Provide the (X, Y) coordinate of the cell's center where the given text is located.  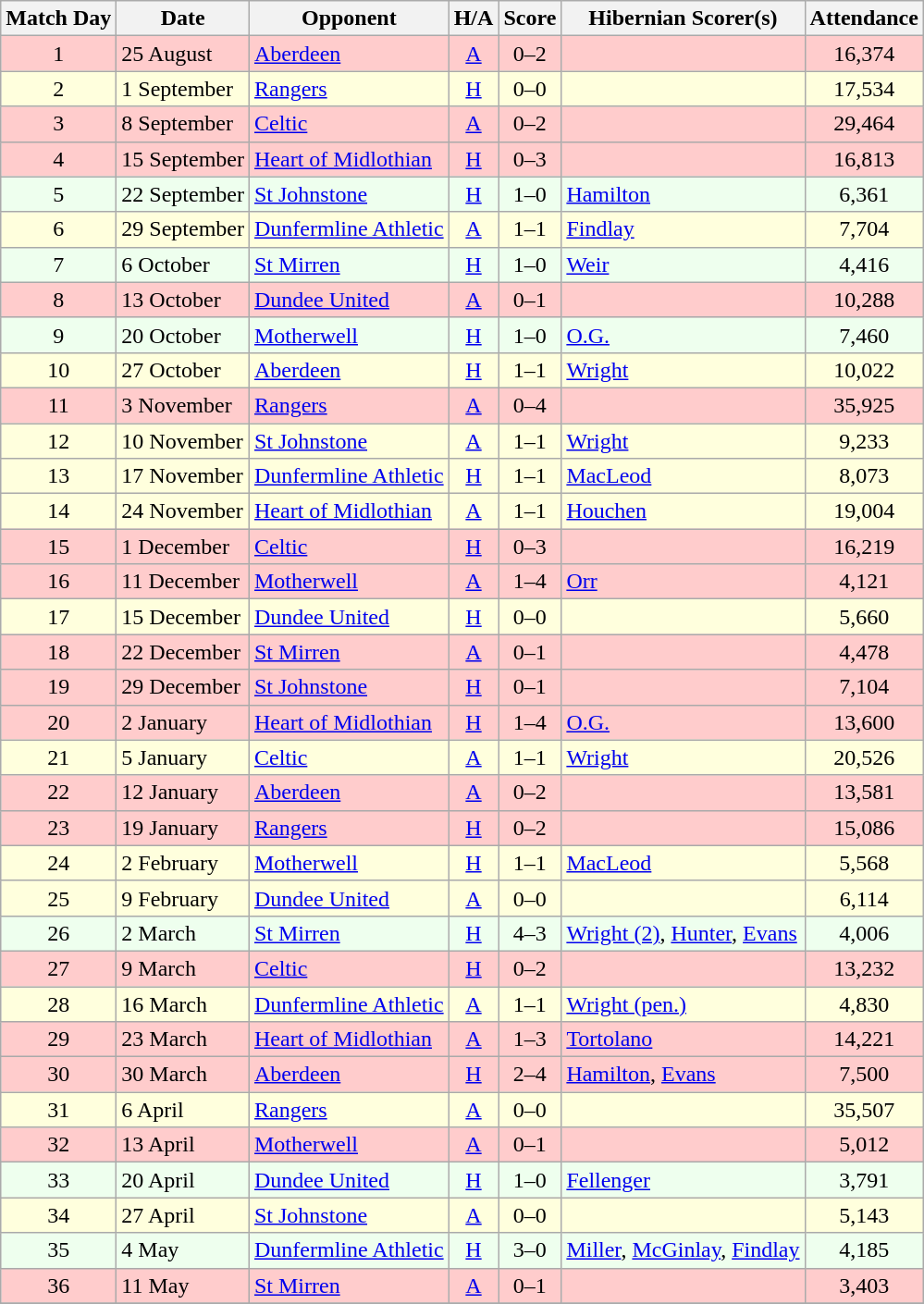
Findlay (683, 229)
10 (59, 370)
2–4 (530, 1075)
22 September (183, 194)
6 (59, 229)
34 (59, 1215)
7,500 (864, 1075)
Miller, McGinlay, Findlay (683, 1250)
4 May (183, 1250)
1 (59, 54)
28 (59, 1003)
10,288 (864, 300)
1 September (183, 89)
2 January (183, 722)
Orr (683, 582)
10 November (183, 441)
29 December (183, 687)
13 (59, 476)
0–4 (530, 405)
7,704 (864, 229)
13,581 (864, 793)
Score (530, 18)
35,507 (864, 1110)
6 April (183, 1110)
Houchen (683, 511)
24 November (183, 511)
Hamilton, Evans (683, 1075)
33 (59, 1180)
16,813 (864, 159)
19 January (183, 828)
Wright (2), Hunter, Evans (683, 933)
17,534 (864, 89)
13,232 (864, 968)
29 September (183, 229)
9,233 (864, 441)
3,403 (864, 1286)
26 (59, 933)
8 September (183, 124)
21 (59, 757)
4,416 (864, 264)
4–3 (530, 933)
17 (59, 617)
16,219 (864, 547)
25 (59, 898)
Attendance (864, 18)
Wright (pen.) (683, 1003)
25 August (183, 54)
4,830 (864, 1003)
27 (59, 968)
4 (59, 159)
7 (59, 264)
4,478 (864, 652)
Tortolano (683, 1040)
15 (59, 547)
29,464 (864, 124)
2 March (183, 933)
1–3 (530, 1040)
9 (59, 335)
17 November (183, 476)
7,104 (864, 687)
5,568 (864, 863)
3 (59, 124)
14 (59, 511)
15 December (183, 617)
Fellenger (683, 1180)
35,925 (864, 405)
3 November (183, 405)
8 (59, 300)
6,114 (864, 898)
23 (59, 828)
H/A (474, 18)
22 (59, 793)
22 December (183, 652)
32 (59, 1145)
15 September (183, 159)
20 (59, 722)
Match Day (59, 18)
6 October (183, 264)
23 March (183, 1040)
19,004 (864, 511)
15,086 (864, 828)
6,361 (864, 194)
16,374 (864, 54)
12 January (183, 793)
Date (183, 18)
27 April (183, 1215)
14,221 (864, 1040)
27 October (183, 370)
19 (59, 687)
4,185 (864, 1250)
4,121 (864, 582)
11 (59, 405)
13 April (183, 1145)
9 February (183, 898)
5 January (183, 757)
5,143 (864, 1215)
29 (59, 1040)
20,526 (864, 757)
16 March (183, 1003)
3,791 (864, 1180)
5,660 (864, 617)
1 December (183, 547)
13 October (183, 300)
18 (59, 652)
Weir (683, 264)
36 (59, 1286)
31 (59, 1110)
30 (59, 1075)
2 February (183, 863)
11 May (183, 1286)
5,012 (864, 1145)
2 (59, 89)
Opponent (349, 18)
7,460 (864, 335)
11 December (183, 582)
13,600 (864, 722)
3–0 (530, 1250)
16 (59, 582)
30 March (183, 1075)
5 (59, 194)
Hamilton (683, 194)
9 March (183, 968)
20 April (183, 1180)
20 October (183, 335)
24 (59, 863)
35 (59, 1250)
12 (59, 441)
8,073 (864, 476)
Hibernian Scorer(s) (683, 18)
4,006 (864, 933)
10,022 (864, 370)
